Return the (x, y) coordinate for the center point of the cell that contains the specified text.  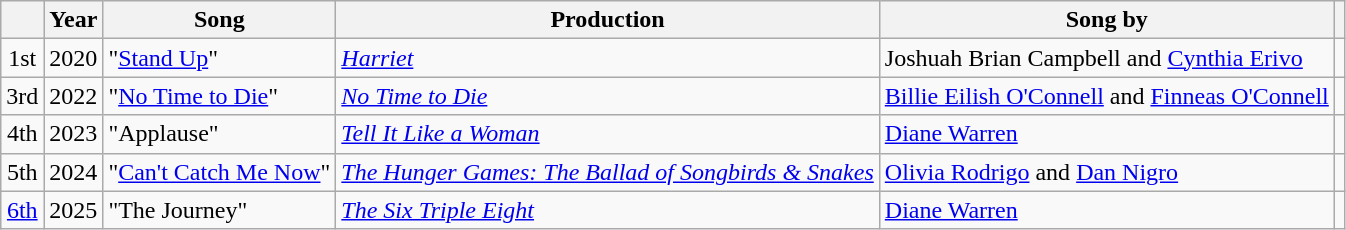
The Hunger Games: The Ballad of Songbirds & Snakes (608, 172)
"Applause" (220, 134)
The Six Triple Eight (608, 210)
"The Journey" (220, 210)
"No Time to Die" (220, 96)
"Can't Catch Me Now" (220, 172)
Production (608, 20)
5th (22, 172)
Tell It Like a Woman (608, 134)
Harriet (608, 58)
Song by (1106, 20)
No Time to Die (608, 96)
Year (74, 20)
Song (220, 20)
3rd (22, 96)
2025 (74, 210)
"Stand Up" (220, 58)
2024 (74, 172)
1st (22, 58)
4th (22, 134)
Billie Eilish O'Connell and Finneas O'Connell (1106, 96)
Joshuah Brian Campbell and Cynthia Erivo (1106, 58)
6th (22, 210)
2020 (74, 58)
2023 (74, 134)
Olivia Rodrigo and Dan Nigro (1106, 172)
2022 (74, 96)
